Return the (X, Y) coordinate for the center point of the cell that contains the specified text.  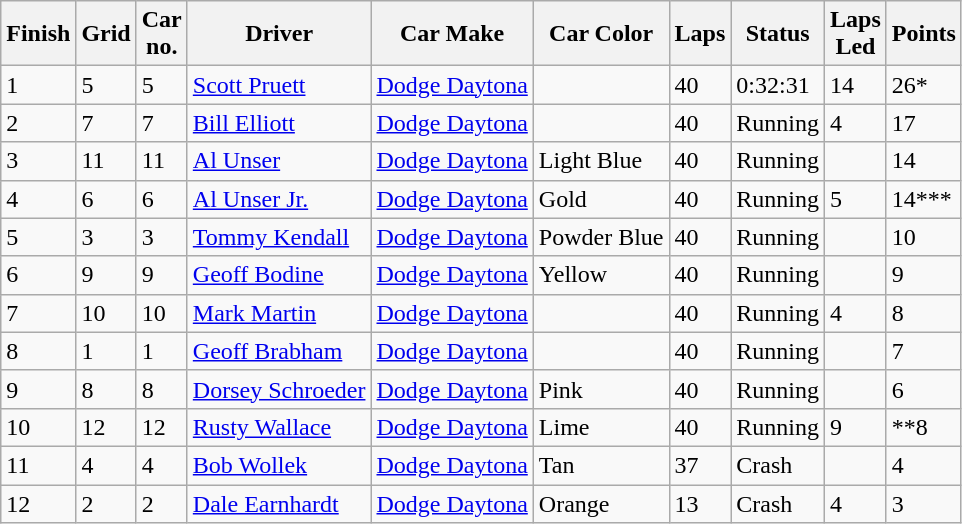
Gold (601, 199)
Laps (700, 34)
Lime (601, 427)
Pink (601, 389)
13 (700, 503)
Car Color (601, 34)
Finish (38, 34)
Car Make (452, 34)
Dorsey Schroeder (279, 389)
**8 (924, 427)
Al Unser Jr. (279, 199)
Yellow (601, 275)
Rusty Wallace (279, 427)
14*** (924, 199)
0:32:31 (778, 85)
Bill Elliott (279, 123)
26* (924, 85)
Status (778, 34)
Mark Martin (279, 313)
Grid (106, 34)
Geoff Brabham (279, 351)
LapsLed (856, 34)
Powder Blue (601, 237)
Bob Wollek (279, 465)
Tan (601, 465)
Al Unser (279, 161)
Tommy Kendall (279, 237)
Points (924, 34)
Dale Earnhardt (279, 503)
Geoff Bodine (279, 275)
Scott Pruett (279, 85)
Carno. (162, 34)
Orange (601, 503)
37 (700, 465)
Driver (279, 34)
17 (924, 123)
Light Blue (601, 161)
